For the text-containing cell, return its midpoint in (X, Y) coordinate format. 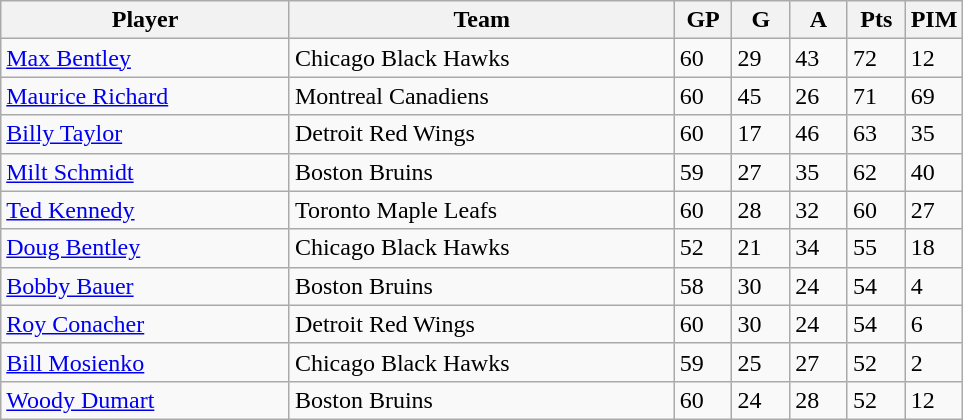
A (819, 20)
46 (819, 134)
Team (482, 20)
Billy Taylor (146, 134)
4 (934, 286)
72 (876, 58)
Montreal Canadiens (482, 96)
21 (761, 248)
Bill Mosienko (146, 362)
63 (876, 134)
40 (934, 172)
34 (819, 248)
6 (934, 324)
Maurice Richard (146, 96)
GP (703, 20)
Doug Bentley (146, 248)
Pts (876, 20)
43 (819, 58)
62 (876, 172)
58 (703, 286)
Max Bentley (146, 58)
Roy Conacher (146, 324)
45 (761, 96)
Bobby Bauer (146, 286)
Milt Schmidt (146, 172)
Player (146, 20)
Ted Kennedy (146, 210)
Toronto Maple Leafs (482, 210)
25 (761, 362)
55 (876, 248)
69 (934, 96)
32 (819, 210)
2 (934, 362)
G (761, 20)
PIM (934, 20)
26 (819, 96)
18 (934, 248)
29 (761, 58)
17 (761, 134)
71 (876, 96)
Woody Dumart (146, 400)
